Scan for the cell matching the given text and deliver its [X, Y] coordinate at center. 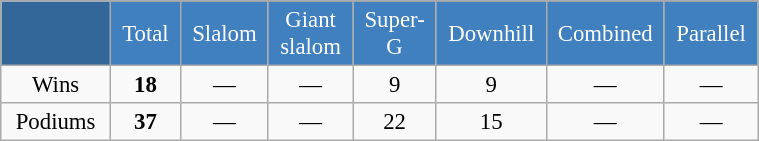
37 [145, 122]
Downhill [491, 34]
22 [395, 122]
15 [491, 122]
Podiums [56, 122]
Slalom [224, 34]
18 [145, 85]
Combined [605, 34]
Giant slalom [310, 34]
Parallel [710, 34]
Total [145, 34]
Wins [56, 85]
Super-G [395, 34]
